Search for the cell housing the specified text and yield its (X, Y) center coordinate. 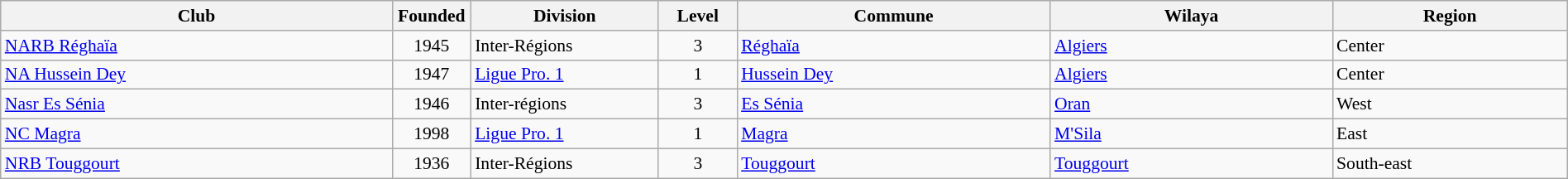
Nasr Es Sénia (197, 104)
Es Sénia (893, 104)
NA Hussein Dey (197, 75)
1947 (432, 75)
Level (698, 16)
Wilaya (1191, 16)
Hussein Dey (893, 75)
West (1450, 104)
Oran (1191, 104)
1998 (432, 134)
East (1450, 134)
NC Magra (197, 134)
Founded (432, 16)
Inter-régions (564, 104)
Region (1450, 16)
M'Sila (1191, 134)
NRB Touggourt (197, 163)
NARB Réghaïa (197, 46)
1946 (432, 104)
Club (197, 16)
Magra (893, 134)
Commune (893, 16)
South-east (1450, 163)
1945 (432, 46)
Réghaïa (893, 46)
Division (564, 16)
1936 (432, 163)
